Scan for the cell matching the given text and deliver its [x, y] coordinate at center. 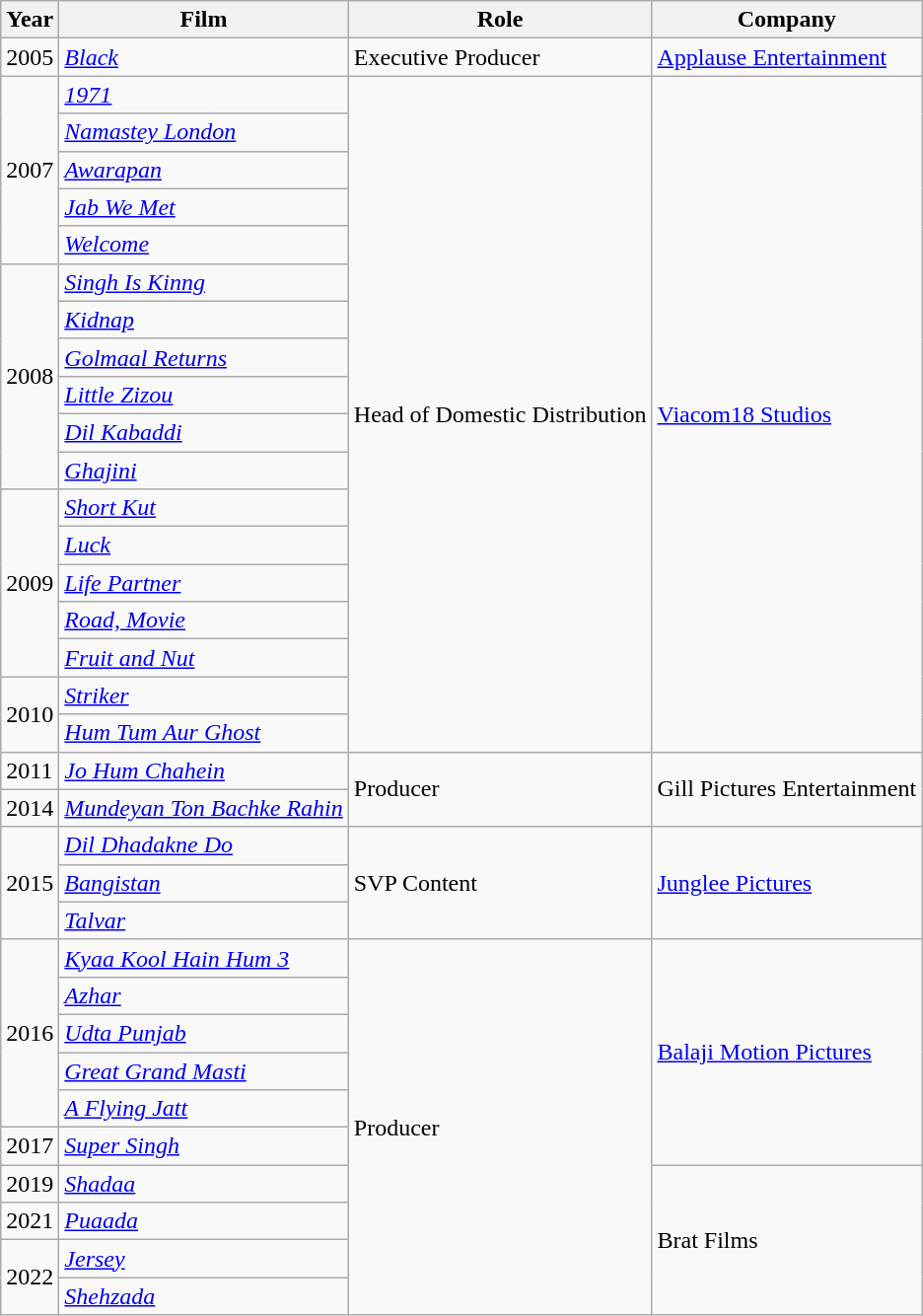
Udta Punjab [203, 1033]
Role [500, 20]
Hum Tum Aur Ghost [203, 733]
2015 [30, 883]
Gill Pictures Entertainment [787, 789]
2017 [30, 1146]
Head of Domestic Distribution [500, 414]
Awarapan [203, 170]
Striker [203, 695]
SVP Content [500, 883]
2005 [30, 57]
2009 [30, 583]
Talvar [203, 920]
Fruit and Nut [203, 658]
Viacom18 Studios [787, 414]
Short Kut [203, 508]
Jab We Met [203, 207]
Kyaa Kool Hain Hum 3 [203, 958]
Shadaa [203, 1184]
Life Partner [203, 583]
Luck [203, 546]
Film [203, 20]
Welcome [203, 245]
2007 [30, 170]
Puaada [203, 1221]
Jersey [203, 1259]
Dil Dhadakne Do [203, 845]
Mundeyan Ton Bachke Rahin [203, 808]
Super Singh [203, 1146]
Brat Films [787, 1240]
Junglee Pictures [787, 883]
Golmaal Returns [203, 357]
2008 [30, 376]
Black [203, 57]
Great Grand Masti [203, 1070]
Balaji Motion Pictures [787, 1052]
2022 [30, 1278]
Dil Kabaddi [203, 432]
Applause Entertainment [787, 57]
Little Zizou [203, 395]
Executive Producer [500, 57]
Azhar [203, 995]
1971 [203, 95]
2010 [30, 714]
A Flying Jatt [203, 1109]
2014 [30, 808]
Ghajini [203, 471]
Namastey London [203, 132]
Jo Hum Chahein [203, 770]
Company [787, 20]
Kidnap [203, 320]
Shehzada [203, 1296]
Bangistan [203, 883]
Singh Is Kinng [203, 282]
2011 [30, 770]
2019 [30, 1184]
Road, Movie [203, 621]
2016 [30, 1033]
2021 [30, 1221]
Year [30, 20]
